Find where the given text appears and provide that cell's center as (X, Y) coordinate. 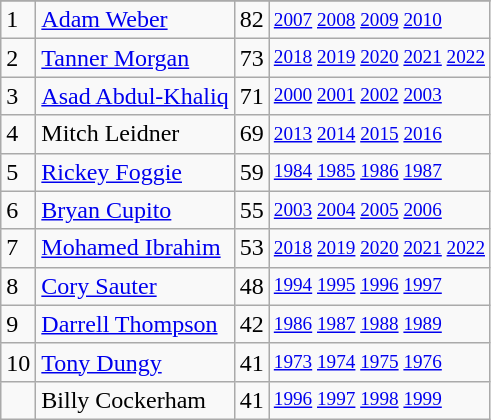
53 (252, 248)
Asad Abdul-Khaliq (135, 96)
2003 2004 2005 2006 (379, 210)
Cory Sauter (135, 286)
Rickey Foggie (135, 172)
Mohamed Ibrahim (135, 248)
Tony Dungy (135, 362)
2000 2001 2002 2003 (379, 96)
59 (252, 172)
10 (18, 362)
71 (252, 96)
3 (18, 96)
6 (18, 210)
73 (252, 58)
2 (18, 58)
Adam Weber (135, 20)
1984 1985 1986 1987 (379, 172)
9 (18, 324)
1996 1997 1998 1999 (379, 400)
55 (252, 210)
Billy Cockerham (135, 400)
Mitch Leidner (135, 134)
48 (252, 286)
Bryan Cupito (135, 210)
Darrell Thompson (135, 324)
1994 1995 1996 1997 (379, 286)
1 (18, 20)
1973 1974 1975 1976 (379, 362)
Tanner Morgan (135, 58)
8 (18, 286)
82 (252, 20)
4 (18, 134)
2013 2014 2015 2016 (379, 134)
2007 2008 2009 2010 (379, 20)
7 (18, 248)
42 (252, 324)
69 (252, 134)
5 (18, 172)
1986 1987 1988 1989 (379, 324)
